Locate the cell with the specified text and output its [x, y] center coordinate. 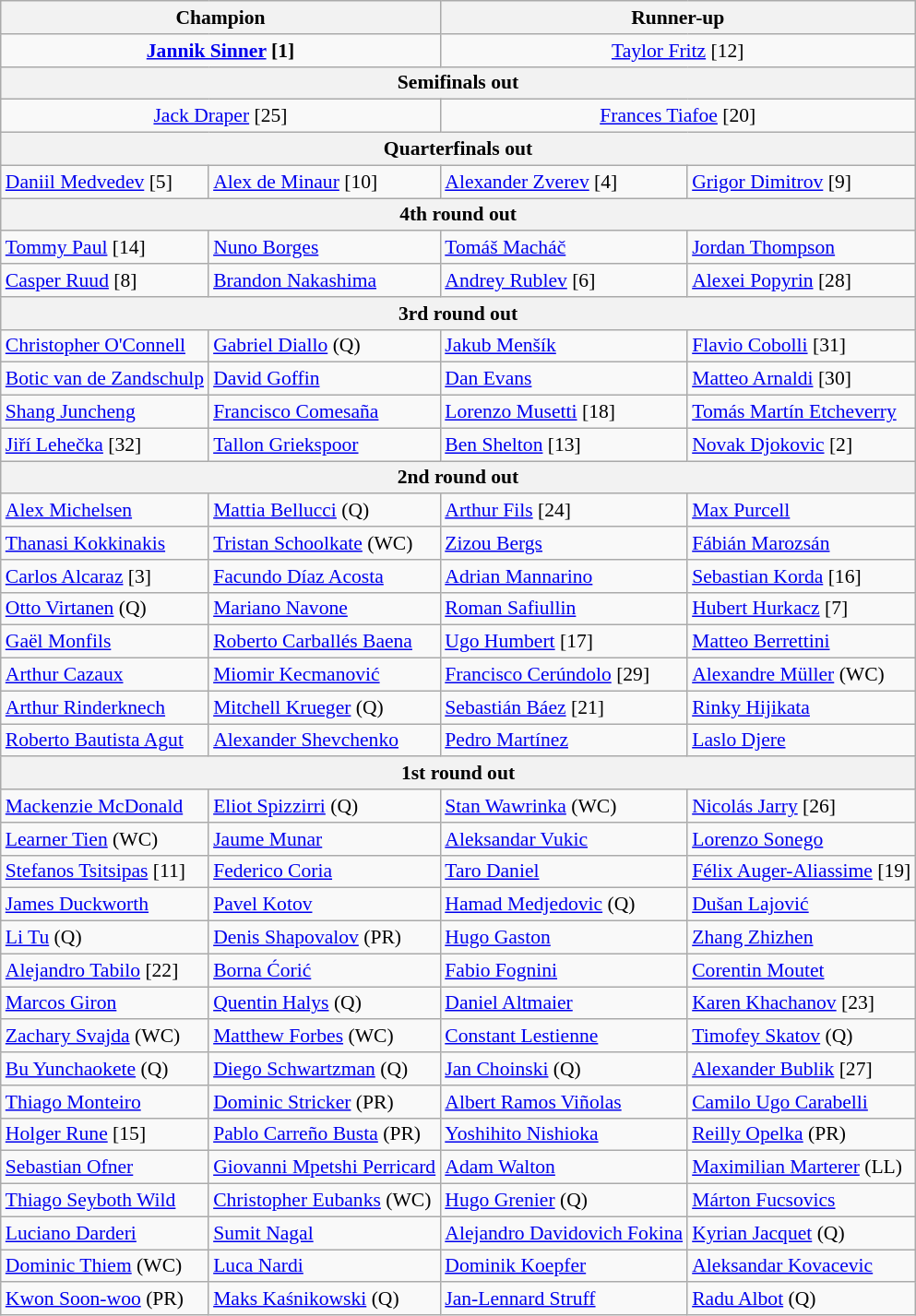
Quentin Halys (Q) [325, 1003]
Thiago Monteiro [105, 1102]
Alexander Bublik [27] [801, 1069]
James Duckworth [105, 905]
4th round out [458, 215]
Daniel Altmaier [564, 1003]
Hamad Medjedovic (Q) [564, 905]
Hugo Gaston [564, 938]
Miomir Kecmanović [325, 675]
Roberto Carballés Baena [325, 642]
Félix Auger-Aliassime [19] [801, 871]
Giovanni Mpetshi Perricard [325, 1168]
Alex Michelsen [105, 511]
Alexander Zverev [4] [564, 182]
Maks Kaśnikowski (Q) [325, 1299]
Sebastian Korda [16] [801, 576]
Dan Evans [564, 379]
Tomáš Macháč [564, 248]
Jannik Sinner [1] [220, 51]
Hubert Hurkacz [7] [801, 609]
Tallon Griekspoor [325, 445]
Federico Coria [325, 871]
Alejandro Davidovich Fokina [564, 1233]
Alex de Minaur [10] [325, 182]
Holger Rune [15] [105, 1134]
Alexander Shevchenko [325, 741]
Runner-up [677, 18]
Jakub Menšík [564, 346]
Botic van de Zandschulp [105, 379]
Pablo Carreño Busta (PR) [325, 1134]
Stefanos Tsitsipas [11] [105, 871]
Mackenzie McDonald [105, 806]
Francisco Cerúndolo [29] [564, 675]
Alejandro Tabilo [22] [105, 970]
Roman Safiullin [564, 609]
Diego Schwartzman (Q) [325, 1069]
Hugo Grenier (Q) [564, 1201]
Sebastián Báez [21] [564, 707]
Grigor Dimitrov [9] [801, 182]
Gaël Monfils [105, 642]
Jordan Thompson [801, 248]
Dominik Koepfer [564, 1266]
Jan Choinski (Q) [564, 1069]
Pedro Martínez [564, 741]
Albert Ramos Viñolas [564, 1102]
Taylor Fritz [12] [677, 51]
Yoshihito Nishioka [564, 1134]
Eliot Spizzirri (Q) [325, 806]
Radu Albot (Q) [801, 1299]
Alexandre Müller (WC) [801, 675]
Rinky Hijikata [801, 707]
Frances Tiafoe [20] [677, 116]
Kyrian Jacquet (Q) [801, 1233]
Constant Lestienne [564, 1037]
3rd round out [458, 314]
Christopher O'Connell [105, 346]
Maximilian Marterer (LL) [801, 1168]
Lorenzo Sonego [801, 839]
Thiago Seyboth Wild [105, 1201]
Casper Ruud [8] [105, 280]
Ben Shelton [13] [564, 445]
Zachary Svajda (WC) [105, 1037]
Tommy Paul [14] [105, 248]
Quarterfinals out [458, 149]
1st round out [458, 774]
Arthur Fils [24] [564, 511]
Shang Juncheng [105, 412]
Jack Draper [25] [220, 116]
Matteo Arnaldi [30] [801, 379]
Marcos Giron [105, 1003]
Tomás Martín Etcheverry [801, 412]
Camilo Ugo Carabelli [801, 1102]
Bu Yunchaokete (Q) [105, 1069]
Fabio Fognini [564, 970]
Lorenzo Musetti [18] [564, 412]
Flavio Cobolli [31] [801, 346]
Sebastian Ofner [105, 1168]
Luca Nardi [325, 1266]
Brandon Nakashima [325, 280]
2nd round out [458, 478]
Pavel Kotov [325, 905]
Mitchell Krueger (Q) [325, 707]
Dominic Stricker (PR) [325, 1102]
Laslo Djere [801, 741]
Dušan Lajović [801, 905]
Matthew Forbes (WC) [325, 1037]
Jaume Munar [325, 839]
Max Purcell [801, 511]
Zizou Bergs [564, 543]
Borna Ćorić [325, 970]
Francisco Comesaña [325, 412]
Arthur Rinderknech [105, 707]
Reilly Opelka (PR) [801, 1134]
Sumit Nagal [325, 1233]
Jan-Lennard Struff [564, 1299]
Mariano Navone [325, 609]
Kwon Soon-woo (PR) [105, 1299]
Luciano Darderi [105, 1233]
Learner Tien (WC) [105, 839]
Arthur Cazaux [105, 675]
Champion [220, 18]
Jiří Lehečka [32] [105, 445]
Li Tu (Q) [105, 938]
Thanasi Kokkinakis [105, 543]
Nicolás Jarry [26] [801, 806]
Matteo Berrettini [801, 642]
Roberto Bautista Agut [105, 741]
Zhang Zhizhen [801, 938]
Carlos Alcaraz [3] [105, 576]
Márton Fucsovics [801, 1201]
Denis Shapovalov (PR) [325, 938]
Novak Djokovic [2] [801, 445]
Semifinals out [458, 83]
Aleksandar Vukic [564, 839]
Tristan Schoolkate (WC) [325, 543]
Adrian Mannarino [564, 576]
Fábián Marozsán [801, 543]
Aleksandar Kovacevic [801, 1266]
Andrey Rublev [6] [564, 280]
Christopher Eubanks (WC) [325, 1201]
Facundo Díaz Acosta [325, 576]
Taro Daniel [564, 871]
Karen Khachanov [23] [801, 1003]
Otto Virtanen (Q) [105, 609]
Nuno Borges [325, 248]
Corentin Moutet [801, 970]
Ugo Humbert [17] [564, 642]
Dominic Thiem (WC) [105, 1266]
Adam Walton [564, 1168]
Alexei Popyrin [28] [801, 280]
Mattia Bellucci (Q) [325, 511]
David Goffin [325, 379]
Gabriel Diallo (Q) [325, 346]
Stan Wawrinka (WC) [564, 806]
Timofey Skatov (Q) [801, 1037]
Daniil Medvedev [5] [105, 182]
